Output the [x, y] coordinate of the center of the cell containing the given text.  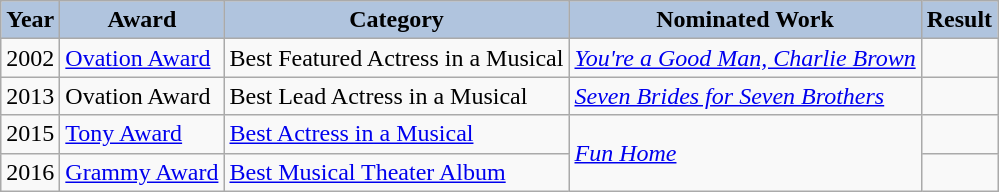
Best Actress in a Musical [396, 134]
Seven Brides for Seven Brothers [745, 96]
Grammy Award [142, 172]
2013 [30, 96]
2015 [30, 134]
Nominated Work [745, 20]
Best Featured Actress in a Musical [396, 58]
Year [30, 20]
Category [396, 20]
Result [959, 20]
2002 [30, 58]
Award [142, 20]
Fun Home [745, 153]
Tony Award [142, 134]
Best Lead Actress in a Musical [396, 96]
Best Musical Theater Album [396, 172]
2016 [30, 172]
You're a Good Man, Charlie Brown [745, 58]
